Locate the cell with the specified text and output its (x, y) center coordinate. 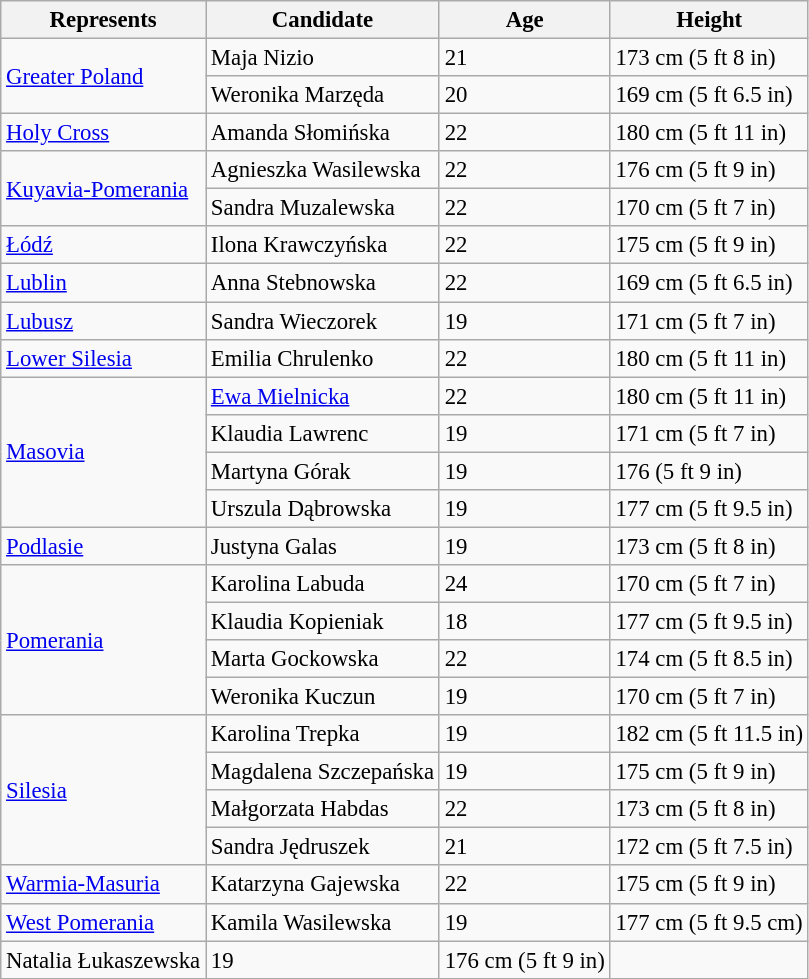
Lubusz (104, 321)
Represents (104, 20)
182 cm (5 ft 11.5 in) (709, 734)
West Pomerania (104, 922)
Height (709, 20)
Małgorzata Habdas (323, 809)
Holy Cross (104, 133)
Anna Stebnowska (323, 283)
177 cm (5 ft 9.5 cm) (709, 922)
Maja Nizio (323, 58)
Martyna Górak (323, 471)
Warmia-Masuria (104, 885)
Pomerania (104, 640)
Katarzyna Gajewska (323, 885)
24 (524, 584)
Marta Gockowska (323, 659)
Amanda Słomińska (323, 133)
Greater Poland (104, 76)
Masovia (104, 452)
Ewa Mielnicka (323, 396)
Klaudia Lawrenc (323, 433)
Lublin (104, 283)
Kuyavia-Pomerania (104, 188)
Urszula Dąbrowska (323, 509)
Magdalena Szczepańska (323, 772)
Karolina Trepka (323, 734)
Silesia (104, 790)
Klaudia Kopieniak (323, 621)
Justyna Galas (323, 546)
Natalia Łukaszewska (104, 960)
18 (524, 621)
Ilona Krawczyńska (323, 245)
Sandra Muzalewska (323, 208)
172 cm (5 ft 7.5 in) (709, 847)
174 cm (5 ft 8.5 in) (709, 659)
20 (524, 95)
Agnieszka Wasilewska (323, 170)
Sandra Wieczorek (323, 321)
Lower Silesia (104, 358)
Age (524, 20)
Emilia Chrulenko (323, 358)
Sandra Jędruszek (323, 847)
Kamila Wasilewska (323, 922)
176 (5 ft 9 in) (709, 471)
Candidate (323, 20)
Łódź (104, 245)
Karolina Labuda (323, 584)
Weronika Marzęda (323, 95)
Weronika Kuczun (323, 697)
Podlasie (104, 546)
